Locate the cell with the specified text and output its [x, y] center coordinate. 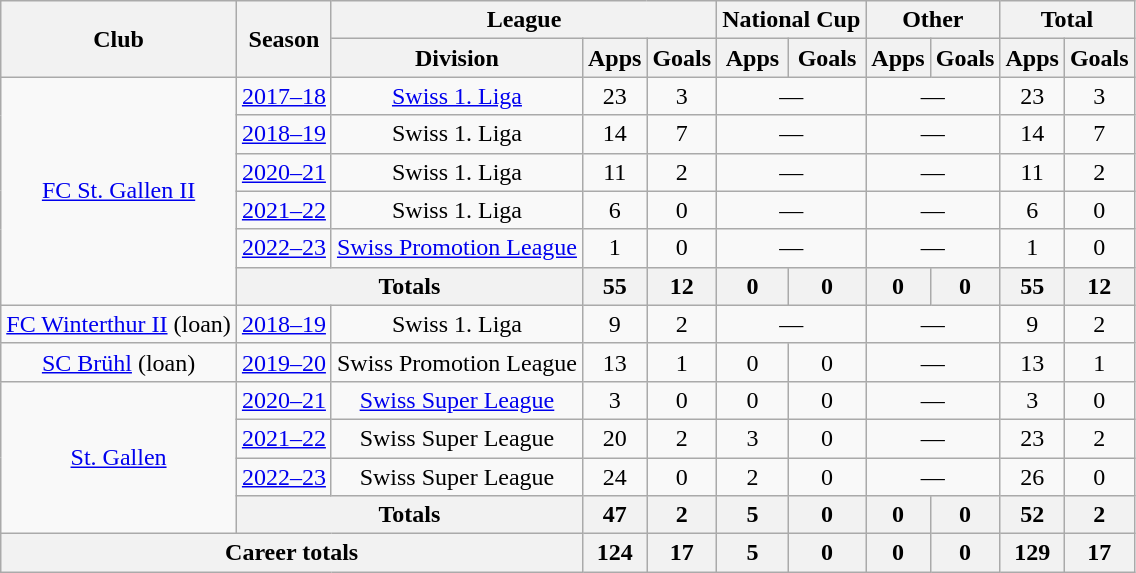
2017–18 [284, 96]
26 [1032, 477]
FC Winterthur II (loan) [119, 324]
FC St. Gallen II [119, 191]
League [524, 20]
Career totals [292, 553]
2019–20 [284, 362]
St. Gallen [119, 457]
24 [614, 477]
Total [1067, 20]
Club [119, 39]
Division [456, 58]
20 [614, 438]
47 [614, 515]
Other [933, 20]
129 [1032, 553]
SC Brühl (loan) [119, 362]
124 [614, 553]
Season [284, 39]
52 [1032, 515]
National Cup [792, 20]
